Pinpoint the cell where the given text exists, returning its (X, Y) midpoint coordinate. 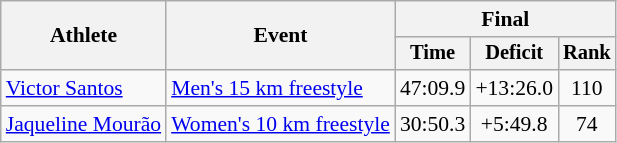
+13:26.0 (514, 88)
Athlete (84, 36)
30:50.3 (432, 124)
Victor Santos (84, 88)
74 (587, 124)
+5:49.8 (514, 124)
110 (587, 88)
Jaqueline Mourão (84, 124)
Men's 15 km freestyle (280, 88)
47:09.9 (432, 88)
Deficit (514, 54)
Time (432, 54)
Rank (587, 54)
Event (280, 36)
Final (506, 19)
Women's 10 km freestyle (280, 124)
